For the text-containing cell, return its midpoint in [x, y] coordinate format. 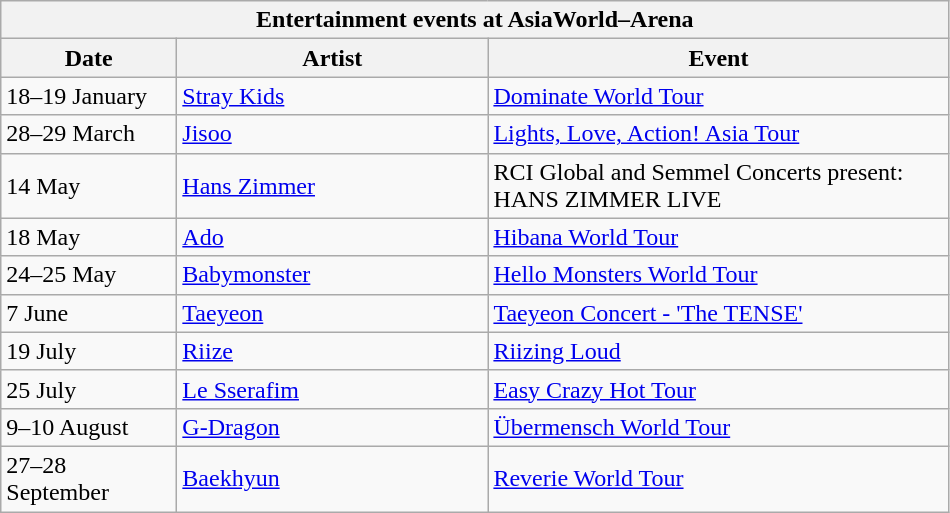
Riize [332, 351]
Easy Crazy Hot Tour [718, 389]
Lights, Love, Action! Asia Tour [718, 134]
Entertainment events at AsiaWorld–Arena [475, 20]
18 May [89, 237]
14 May [89, 186]
Jisoo [332, 134]
7 June [89, 313]
Hans Zimmer [332, 186]
G-Dragon [332, 427]
Baekhyun [332, 478]
Babymonster [332, 275]
18–19 January [89, 96]
Hibana World Tour [718, 237]
Taeyeon Concert - 'The TENSE' [718, 313]
Artist [332, 58]
Stray Kids [332, 96]
RCI Global and Semmel Concerts present: HANS ZIMMER LIVE [718, 186]
Date [89, 58]
9–10 August [89, 427]
Dominate World Tour [718, 96]
Übermensch World Tour [718, 427]
Le Sserafim [332, 389]
Hello Monsters World Tour [718, 275]
Reverie World Tour [718, 478]
25 July [89, 389]
19 July [89, 351]
Riizing Loud [718, 351]
Ado [332, 237]
27–28 September [89, 478]
28–29 March [89, 134]
24–25 May [89, 275]
Taeyeon [332, 313]
Event [718, 58]
